Detect which cell encompasses the target text, then output its [X, Y] center coordinate. 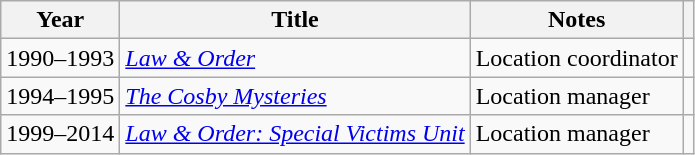
Notes [576, 20]
1990–1993 [60, 58]
Law & Order: Special Victims Unit [295, 134]
1999–2014 [60, 134]
Title [295, 20]
Location coordinator [576, 58]
1994–1995 [60, 96]
Law & Order [295, 58]
Year [60, 20]
The Cosby Mysteries [295, 96]
